Capture the cell that displays the provided text and extract its [x, y] central coordinate. 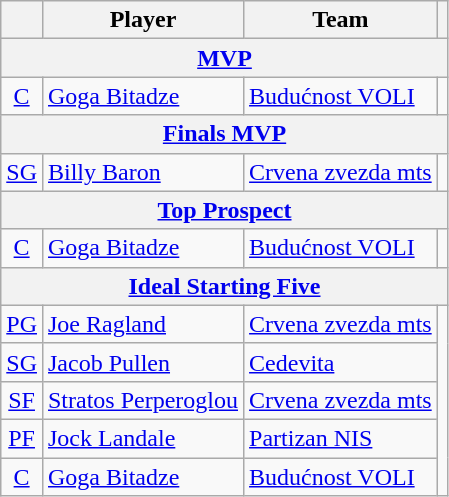
PG [22, 324]
Team [341, 20]
Cedevita [341, 362]
Player [142, 20]
Jock Landale [142, 438]
Finals MVP [225, 134]
PF [22, 438]
Ideal Starting Five [225, 286]
Partizan NIS [341, 438]
MVP [225, 58]
Top Prospect [225, 210]
Joe Ragland [142, 324]
Stratos Perperoglou [142, 400]
Billy Baron [142, 172]
Jacob Pullen [142, 362]
SF [22, 400]
